Return the [X, Y] coordinate for the center point of the cell that contains the specified text.  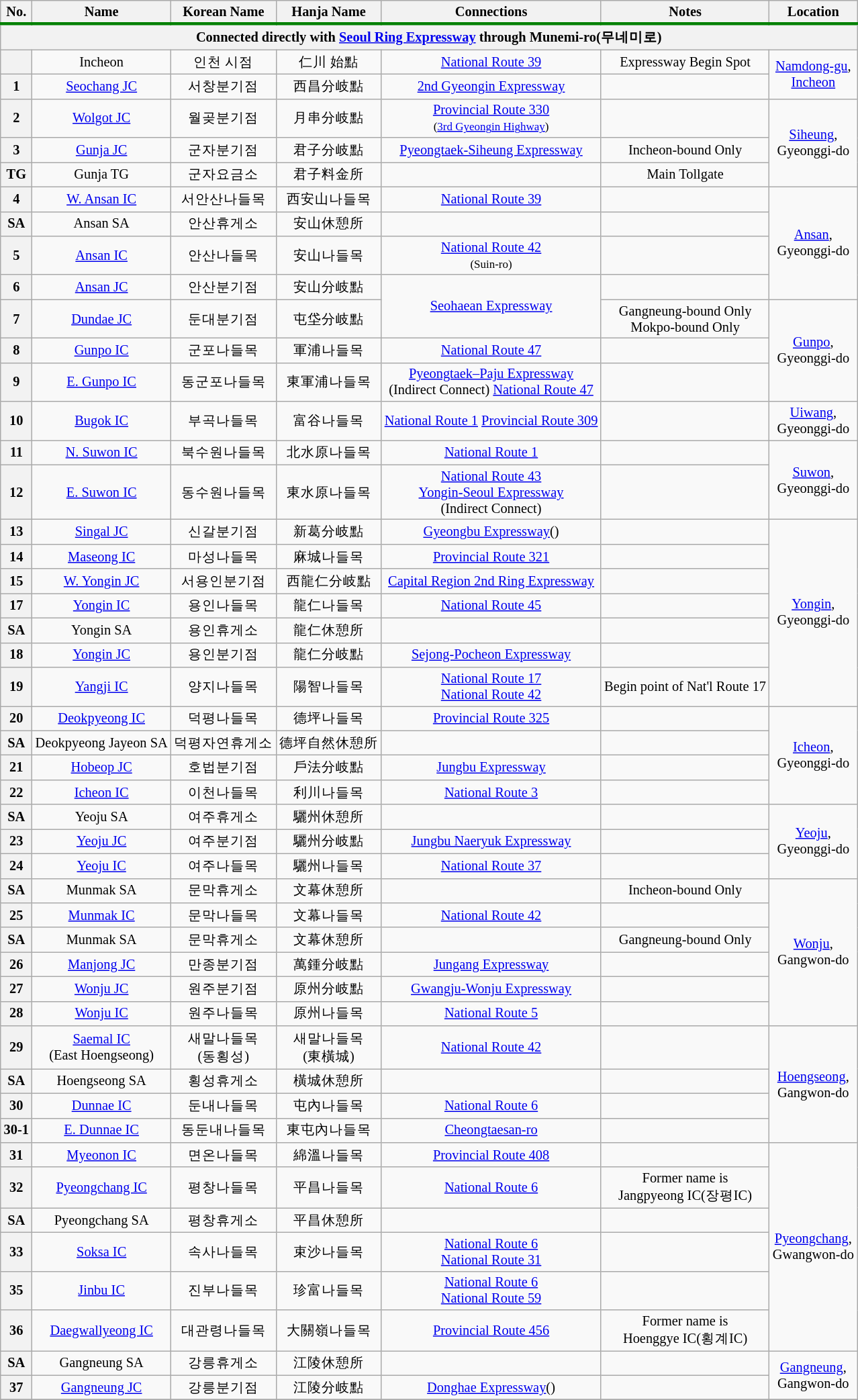
12 [16, 492]
Namdong-gu, Incheon [814, 74]
江陵休憩所 [329, 1363]
National Route 17National Route 42 [491, 686]
원주분기점 [224, 988]
安山나들목 [329, 255]
용인휴게소 [224, 630]
Deokpyeong Jayeon SA [102, 743]
Ansan,Gyeonggi-do [814, 243]
9 [16, 382]
10 [16, 421]
Seohaean Expressway [491, 306]
Wonju JC [102, 988]
Pyeongchang SA [102, 1221]
월곶분기점 [224, 118]
珍富나들목 [329, 1291]
Ansan IC [102, 255]
National Route 1 [491, 453]
Siheung,Gyeonggi-do [814, 142]
서안산나들목 [224, 199]
安山分岐點 [329, 287]
30-1 [16, 1131]
Myeonon IC [102, 1155]
평창나들목 [224, 1187]
萬鍾分岐點 [329, 964]
용인나들목 [224, 606]
Expressway Begin Spot [685, 62]
新葛分岐點 [329, 532]
17 [16, 606]
Gangneung,Gangwon-do [814, 1375]
龍仁나들목 [329, 606]
Notes [685, 12]
30 [16, 1105]
Yeoju JC [102, 841]
여주분기점 [224, 841]
29 [16, 1047]
Yangji IC [102, 686]
江陵分岐點 [329, 1387]
Yongin JC [102, 655]
21 [16, 767]
National Route 47 [491, 351]
平昌休憩所 [329, 1221]
18 [16, 655]
君子料金所 [329, 175]
28 [16, 1014]
14 [16, 556]
Gyeongbu Expressway() [491, 532]
22 [16, 792]
東水原나들목 [329, 492]
National Route 3 [491, 792]
原州나들목 [329, 1014]
Provincial Route 321 [491, 556]
Former name isHoenggye IC(횡계IC) [685, 1331]
동둔내나들목 [224, 1131]
안산휴게소 [224, 224]
새말나들목(東橫城) [329, 1047]
德坪나들목 [329, 718]
동수원나들목 [224, 492]
西安山나들목 [329, 199]
National Route 45 [491, 606]
Dundae JC [102, 319]
신갈분기점 [224, 532]
Bugok IC [102, 421]
군자분기점 [224, 150]
Saemal IC(East Hoengseong) [102, 1047]
Provincial Route 456 [491, 1331]
군자요금소 [224, 175]
서용인분기점 [224, 581]
安山休憩所 [329, 224]
문막나들목 [224, 915]
原州分岐點 [329, 988]
Gunpo, Gyeonggi-do [814, 351]
德坪自然休憩所 [329, 743]
Ansan JC [102, 287]
Former name isJangpyeong IC(장평IC) [685, 1187]
Korean Name [224, 12]
24 [16, 866]
19 [16, 686]
Incheon [102, 62]
No. [16, 12]
마성나들목 [224, 556]
2 [16, 118]
Gangneung SA [102, 1363]
Pyeongtaek-Siheung Expressway [491, 150]
富谷나들목 [329, 421]
Hoengseong,Gangwon-do [814, 1084]
Sejong-Pocheon Expressway [491, 655]
Provincial Route 325 [491, 718]
안산분기점 [224, 287]
면온나들목 [224, 1155]
Jungang Expressway [491, 964]
文幕나들목 [329, 915]
Pyeongchang IC [102, 1187]
National Route 5 [491, 1014]
W. Yongin JC [102, 581]
둔내나들목 [224, 1105]
Cheongtaesan-ro [491, 1131]
7 [16, 319]
東軍浦나들목 [329, 382]
3 [16, 150]
11 [16, 453]
Hoengseong SA [102, 1081]
25 [16, 915]
6 [16, 287]
北水原나들목 [329, 453]
5 [16, 255]
Yongin SA [102, 630]
平昌나들목 [329, 1187]
Wolgot JC [102, 118]
8 [16, 351]
龍仁分岐點 [329, 655]
Maseong IC [102, 556]
평창휴게소 [224, 1221]
여주나들목 [224, 866]
Provincial Route 330(3rd Gyeongin Highway) [491, 118]
Location [814, 12]
여주휴게소 [224, 816]
13 [16, 532]
이천나들목 [224, 792]
National Route 1 Provincial Route 309 [491, 421]
부곡나들목 [224, 421]
Ansan SA [102, 224]
37 [16, 1387]
Soksa IC [102, 1252]
橫城休憩所 [329, 1081]
Capital Region 2nd Ring Expressway [491, 581]
E. Suwon IC [102, 492]
Provincial Route 408 [491, 1155]
屯內나들목 [329, 1105]
대관령나들목 [224, 1331]
Daegwallyeong IC [102, 1331]
Gangneung JC [102, 1387]
Hanja Name [329, 12]
27 [16, 988]
횡성휴게소 [224, 1081]
National Route 6 National Route 59 [491, 1291]
Pyeongchang,Gwangwon-do [814, 1246]
Main Tollgate [685, 175]
안산나들목 [224, 255]
2nd Gyeongin Expressway [491, 86]
Jungbu Naeryuk Expressway [491, 841]
西昌分岐點 [329, 86]
陽智나들목 [329, 686]
둔대분기점 [224, 319]
Yeoju SA [102, 816]
Singal JC [102, 532]
E. Gunpo IC [102, 382]
National Route 42(Suin-ro) [491, 255]
大關嶺나들목 [329, 1331]
23 [16, 841]
Yongin, Gyeonggi-do [814, 613]
Jungbu Expressway [491, 767]
E. Dunnae IC [102, 1131]
만종분기점 [224, 964]
Jinbu IC [102, 1291]
인천 시점 [224, 62]
仁川 始點 [329, 62]
戶法分岐點 [329, 767]
Connections [491, 12]
Name [102, 12]
1 [16, 86]
26 [16, 964]
원주나들목 [224, 1014]
Gangneung-bound Only [685, 940]
綿溫나들목 [329, 1155]
Gunja JC [102, 150]
군포나들목 [224, 351]
月串分岐點 [329, 118]
속사나들목 [224, 1252]
Munmak IC [102, 915]
屯垈分岐點 [329, 319]
호법분기점 [224, 767]
Pyeongtaek–Paju Expressway(Indirect Connect) National Route 47 [491, 382]
驪州分岐點 [329, 841]
驪州나들목 [329, 866]
31 [16, 1155]
Icheon, Gyeonggi-do [814, 755]
National Route 43 Yongin-Seoul Expressway(Indirect Connect) [491, 492]
Dunnae IC [102, 1105]
Gangneung-bound OnlyMokpo-bound Only [685, 319]
Connected directly with Seoul Ring Expressway through Munemi-ro(무네미로) [429, 37]
君子分岐點 [329, 150]
Gunja TG [102, 175]
W. Ansan IC [102, 199]
束沙나들목 [329, 1252]
National Route 37 [491, 866]
Yeoju,Gyeonggi-do [814, 841]
Hobeop JC [102, 767]
덕평나들목 [224, 718]
15 [16, 581]
4 [16, 199]
軍浦나들목 [329, 351]
33 [16, 1252]
35 [16, 1291]
N. Suwon IC [102, 453]
서창분기점 [224, 86]
東屯內나들목 [329, 1131]
Yongin IC [102, 606]
새말나들목(동횡성) [224, 1047]
Yeoju IC [102, 866]
Gwangju-Wonju Expressway [491, 988]
Seochang JC [102, 86]
Begin point of Nat'l Route 17 [685, 686]
강릉분기점 [224, 1387]
강릉휴게소 [224, 1363]
Wonju IC [102, 1014]
20 [16, 718]
驪州休憩所 [329, 816]
Donghae Expressway() [491, 1387]
덕평자연휴게소 [224, 743]
용인분기점 [224, 655]
Suwon,Gyeonggi-do [814, 479]
Wonju,Gangwon-do [814, 952]
Gunpo IC [102, 351]
Manjong JC [102, 964]
Icheon IC [102, 792]
북수원나들목 [224, 453]
32 [16, 1187]
利川나들목 [329, 792]
龍仁休憩所 [329, 630]
36 [16, 1331]
National Route 6 National Route 31 [491, 1252]
Uiwang,Gyeonggi-do [814, 421]
Deokpyeong IC [102, 718]
西龍仁分岐點 [329, 581]
양지나들목 [224, 686]
麻城나들목 [329, 556]
TG [16, 175]
진부나들목 [224, 1291]
동군포나들목 [224, 382]
